For the text-containing cell, return its midpoint in [X, Y] coordinate format. 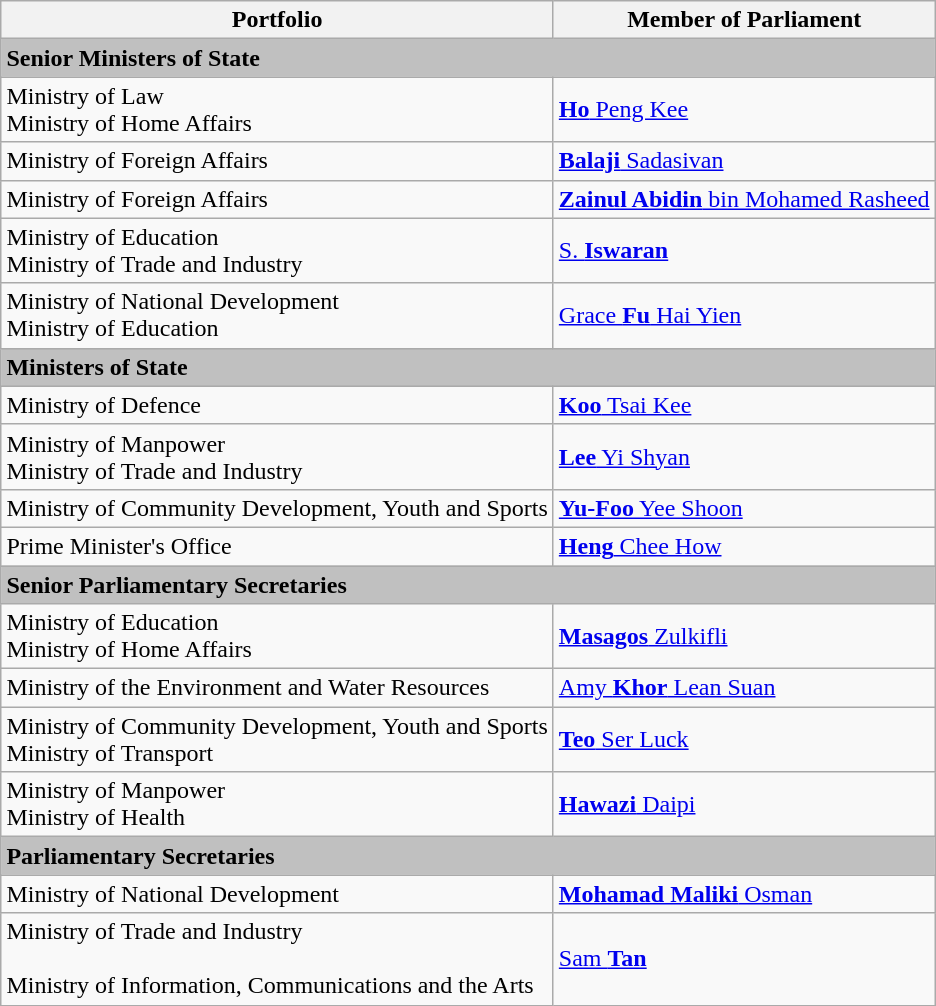
Member of Parliament [744, 20]
Ministry of Community Development, Youth and Sports [277, 508]
Zainul Abidin bin Mohamed Rasheed [744, 199]
Prime Minister's Office [277, 546]
Teo Ser Luck [744, 740]
Senior Parliamentary Secretaries [468, 585]
Ministry of National DevelopmentMinistry of Education [277, 316]
Mohamad Maliki Osman [744, 894]
Ministry of ManpowerMinistry of Health [277, 804]
Ministers of State [468, 367]
Balaji Sadasivan [744, 161]
Grace Fu Hai Yien [744, 316]
Ministry of Trade and IndustryMinistry of Information, Communications and the Arts [277, 959]
Ministry of EducationMinistry of Home Affairs [277, 636]
Ministry of ManpowerMinistry of Trade and Industry [277, 456]
Ministry of the Environment and Water Resources [277, 688]
S. Iswaran [744, 250]
Lee Yi Shyan [744, 456]
Ministry of Defence [277, 405]
Parliamentary Secretaries [468, 856]
Portfolio [277, 20]
Koo Tsai Kee [744, 405]
Senior Ministers of State [468, 58]
Ministry of National Development [277, 894]
Hawazi Daipi [744, 804]
Ho Peng Kee [744, 110]
Amy Khor Lean Suan [744, 688]
Ministry of LawMinistry of Home Affairs [277, 110]
Masagos Zulkifli [744, 636]
Heng Chee How [744, 546]
Sam Tan [744, 959]
Ministry of EducationMinistry of Trade and Industry [277, 250]
Ministry of Community Development, Youth and SportsMinistry of Transport [277, 740]
Yu-Foo Yee Shoon [744, 508]
